Return the (X, Y) coordinate for the center point of the cell that contains the specified text.  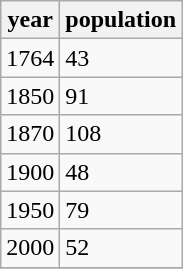
1850 (30, 96)
48 (121, 172)
1764 (30, 58)
year (30, 20)
79 (121, 210)
population (121, 20)
2000 (30, 248)
91 (121, 96)
1870 (30, 134)
43 (121, 58)
52 (121, 248)
1950 (30, 210)
108 (121, 134)
1900 (30, 172)
